Detect which cell encompasses the target text, then output its (X, Y) center coordinate. 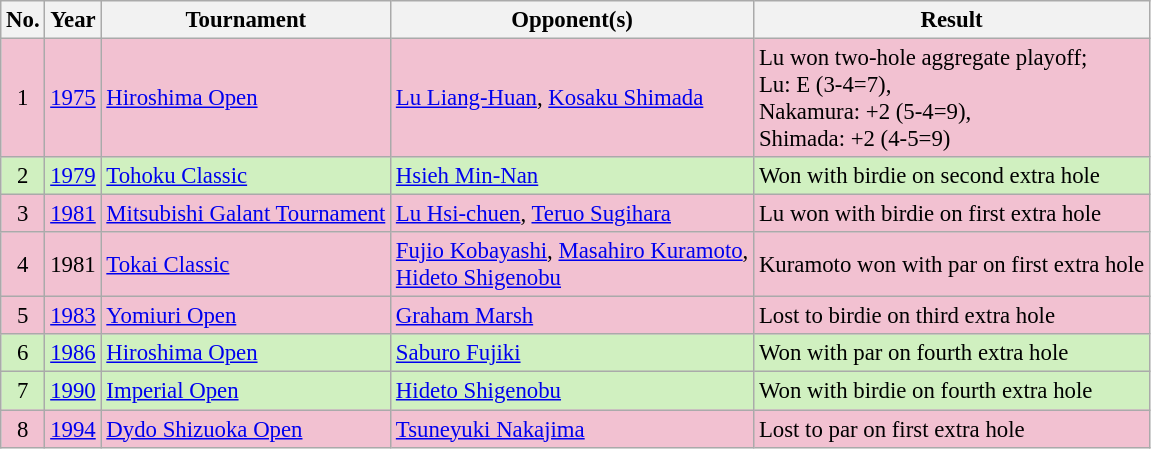
1979 (73, 176)
Tokai Classic (246, 264)
Tohoku Classic (246, 176)
Lost to par on first extra hole (952, 429)
Tournament (246, 20)
Dydo Shizuoka Open (246, 429)
Lu won with birdie on first extra hole (952, 214)
No. (23, 20)
Hsieh Min-Nan (572, 176)
Won with birdie on fourth extra hole (952, 391)
3 (23, 214)
Won with birdie on second extra hole (952, 176)
Kuramoto won with par on first extra hole (952, 264)
1986 (73, 353)
Imperial Open (246, 391)
Lu Liang-Huan, Kosaku Shimada (572, 98)
Result (952, 20)
Fujio Kobayashi, Masahiro Kuramoto, Hideto Shigenobu (572, 264)
Won with par on fourth extra hole (952, 353)
7 (23, 391)
Lost to birdie on third extra hole (952, 316)
Saburo Fujiki (572, 353)
Year (73, 20)
1 (23, 98)
1983 (73, 316)
1994 (73, 429)
Opponent(s) (572, 20)
Mitsubishi Galant Tournament (246, 214)
Lu won two-hole aggregate playoff;Lu: E (3-4=7),Nakamura: +2 (5-4=9),Shimada: +2 (4-5=9) (952, 98)
6 (23, 353)
1975 (73, 98)
4 (23, 264)
Lu Hsi-chuen, Teruo Sugihara (572, 214)
Hideto Shigenobu (572, 391)
Graham Marsh (572, 316)
2 (23, 176)
Yomiuri Open (246, 316)
1990 (73, 391)
8 (23, 429)
Tsuneyuki Nakajima (572, 429)
5 (23, 316)
